From the cell containing the given text, extract its center point as [X, Y] coordinate. 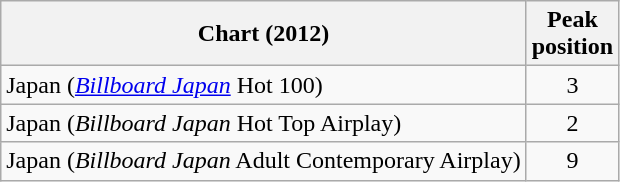
3 [572, 85]
Chart (2012) [264, 34]
Japan (Billboard Japan Hot Top Airplay) [264, 123]
2 [572, 123]
Japan (Billboard Japan Hot 100) [264, 85]
Peakposition [572, 34]
9 [572, 161]
Japan (Billboard Japan Adult Contemporary Airplay) [264, 161]
